For the text-containing cell, return its midpoint in [X, Y] coordinate format. 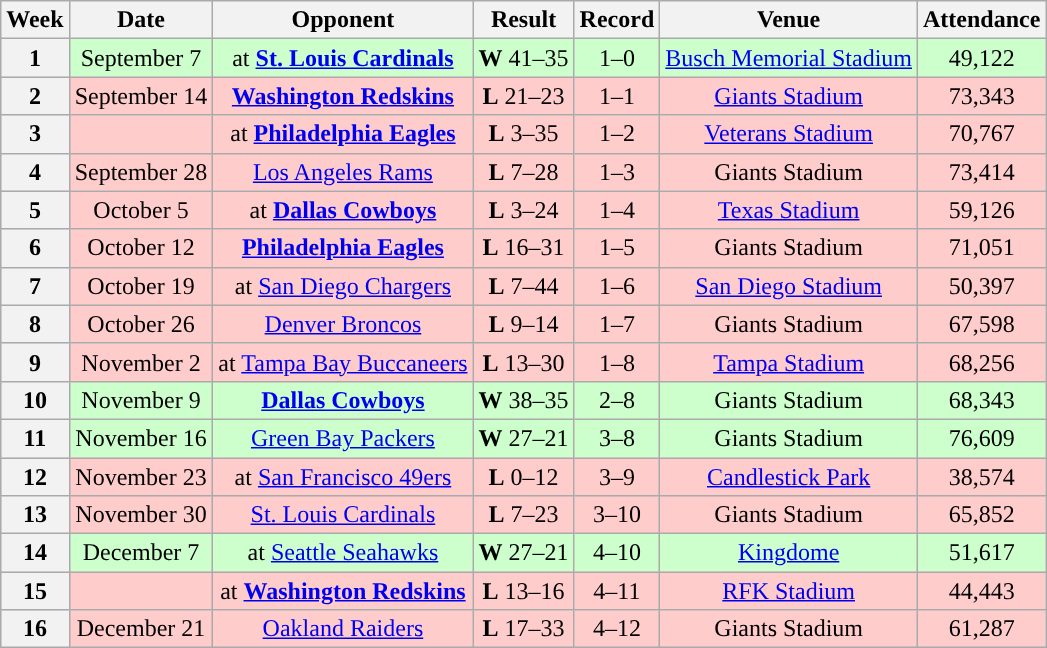
Date [141, 20]
Kingdome [789, 553]
44,443 [982, 591]
1–0 [617, 58]
Los Angeles Rams [343, 172]
at Washington Redskins [343, 591]
at Philadelphia Eagles [343, 134]
December 7 [141, 553]
Attendance [982, 20]
November 2 [141, 362]
at St. Louis Cardinals [343, 58]
Busch Memorial Stadium [789, 58]
7 [35, 286]
67,598 [982, 324]
73,343 [982, 96]
at Seattle Seahawks [343, 553]
65,852 [982, 515]
November 9 [141, 400]
70,767 [982, 134]
at San Diego Chargers [343, 286]
76,609 [982, 438]
November 30 [141, 515]
73,414 [982, 172]
RFK Stadium [789, 591]
L 16–31 [524, 248]
14 [35, 553]
L 7–23 [524, 515]
W 41–35 [524, 58]
December 21 [141, 629]
3 [35, 134]
49,122 [982, 58]
Record [617, 20]
13 [35, 515]
1–3 [617, 172]
September 7 [141, 58]
October 12 [141, 248]
at San Francisco 49ers [343, 477]
3–10 [617, 515]
61,287 [982, 629]
Week [35, 20]
51,617 [982, 553]
Philadelphia Eagles [343, 248]
October 5 [141, 210]
1–1 [617, 96]
L 3–35 [524, 134]
3–8 [617, 438]
1–6 [617, 286]
1–4 [617, 210]
50,397 [982, 286]
8 [35, 324]
Venue [789, 20]
3–9 [617, 477]
15 [35, 591]
Candlestick Park [789, 477]
1–2 [617, 134]
at Tampa Bay Buccaneers [343, 362]
October 26 [141, 324]
L 17–33 [524, 629]
4–12 [617, 629]
4–10 [617, 553]
L 3–24 [524, 210]
W 38–35 [524, 400]
St. Louis Cardinals [343, 515]
Veterans Stadium [789, 134]
Result [524, 20]
L 21–23 [524, 96]
Opponent [343, 20]
Washington Redskins [343, 96]
1–8 [617, 362]
4–11 [617, 591]
38,574 [982, 477]
68,343 [982, 400]
September 14 [141, 96]
September 28 [141, 172]
59,126 [982, 210]
October 19 [141, 286]
L 13–30 [524, 362]
12 [35, 477]
71,051 [982, 248]
1–5 [617, 248]
2–8 [617, 400]
L 9–14 [524, 324]
Dallas Cowboys [343, 400]
1–7 [617, 324]
L 7–44 [524, 286]
68,256 [982, 362]
Texas Stadium [789, 210]
Tampa Stadium [789, 362]
4 [35, 172]
16 [35, 629]
San Diego Stadium [789, 286]
L 7–28 [524, 172]
10 [35, 400]
2 [35, 96]
L 13–16 [524, 591]
Denver Broncos [343, 324]
9 [35, 362]
November 23 [141, 477]
November 16 [141, 438]
Oakland Raiders [343, 629]
at Dallas Cowboys [343, 210]
Green Bay Packers [343, 438]
L 0–12 [524, 477]
1 [35, 58]
6 [35, 248]
11 [35, 438]
5 [35, 210]
